Determine the (X, Y) coordinate at the center of the cell enclosing the given text.  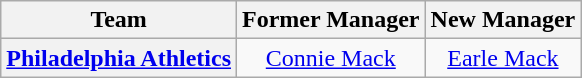
Team (119, 20)
Earle Mack (503, 58)
Philadelphia Athletics (119, 58)
New Manager (503, 20)
Connie Mack (332, 58)
Former Manager (332, 20)
